For the text-containing cell, return its midpoint in (x, y) coordinate format. 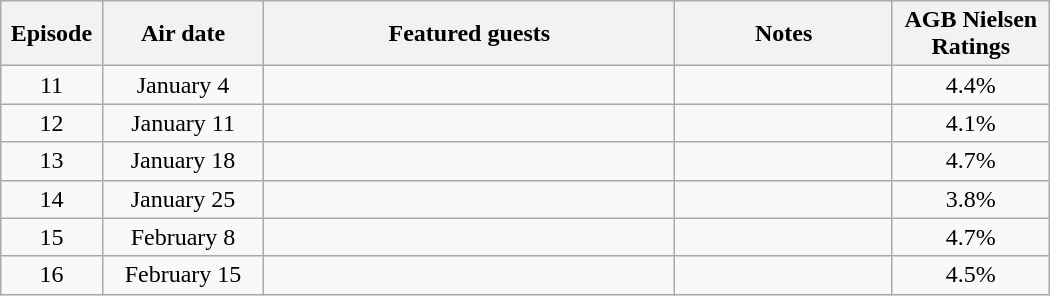
February 15 (183, 275)
January 4 (183, 85)
11 (52, 85)
Air date (183, 34)
3.8% (970, 199)
15 (52, 237)
12 (52, 123)
4.1% (970, 123)
AGB Nielsen Ratings (970, 34)
14 (52, 199)
January 11 (183, 123)
January 25 (183, 199)
Featured guests (470, 34)
4.5% (970, 275)
Episode (52, 34)
13 (52, 161)
January 18 (183, 161)
4.4% (970, 85)
February 8 (183, 237)
16 (52, 275)
Notes (784, 34)
